Return the [x, y] coordinate for the center point of the cell that contains the specified text.  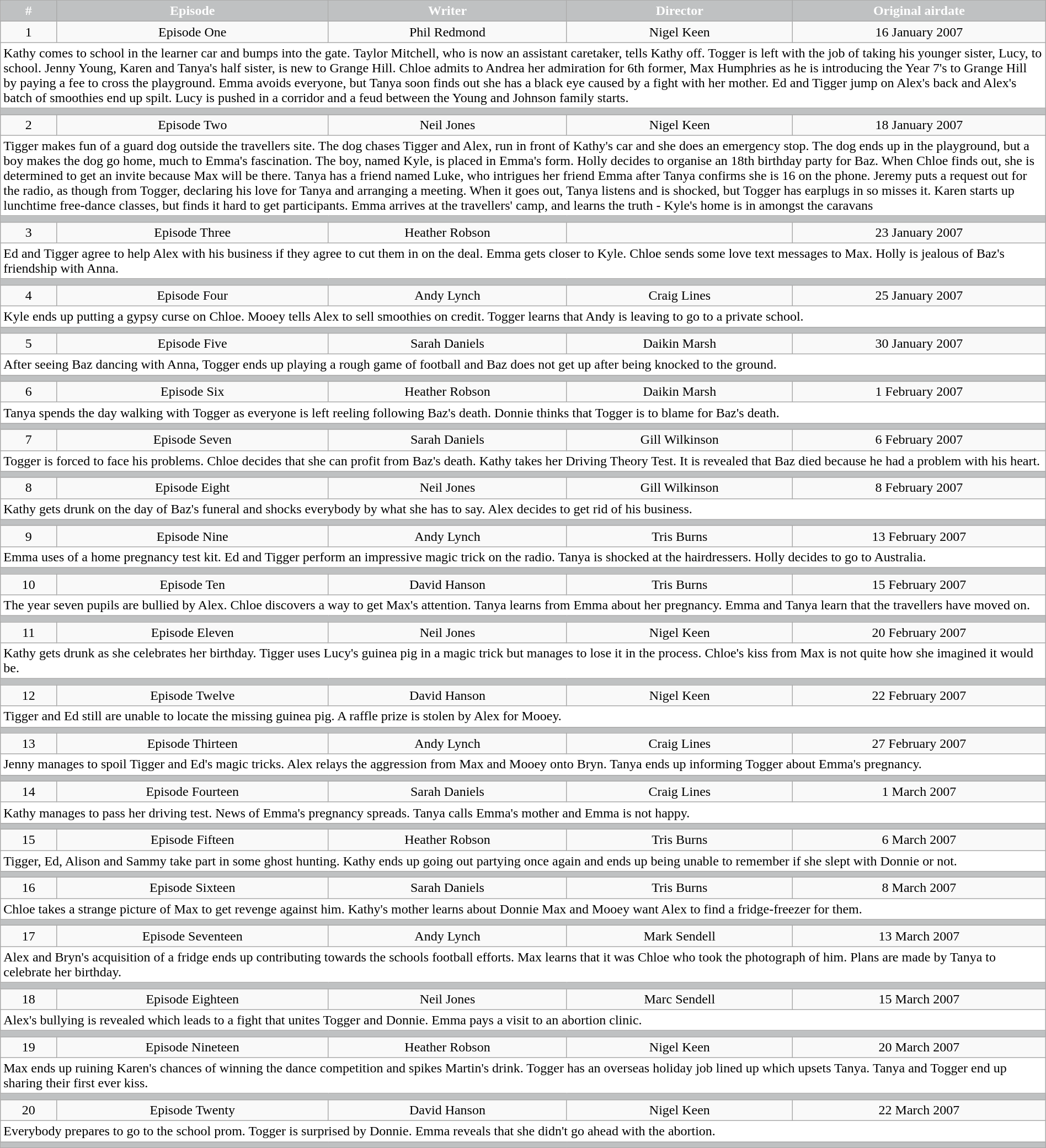
Episode Ten [193, 584]
25 January 2007 [919, 295]
Episode Nineteen [193, 1047]
22 March 2007 [919, 1110]
Episode Fifteen [193, 839]
Mark Sendell [680, 936]
18 January 2007 [919, 125]
Episode Eighteen [193, 999]
3 [29, 232]
Episode Three [193, 232]
8 [29, 488]
22 February 2007 [919, 695]
After seeing Baz dancing with Anna, Togger ends up playing a rough game of football and Baz does not get up after being knocked to the ground. [523, 365]
Episode Sixteen [193, 888]
30 January 2007 [919, 344]
Episode Five [193, 344]
27 February 2007 [919, 743]
6 March 2007 [919, 839]
16 [29, 888]
10 [29, 584]
15 February 2007 [919, 584]
Episode Six [193, 392]
Kathy manages to pass her driving test. News of Emma's pregnancy spreads. Tanya calls Emma's mother and Emma is not happy. [523, 812]
18 [29, 999]
19 [29, 1047]
12 [29, 695]
13 [29, 743]
Episode Nine [193, 536]
16 January 2007 [919, 32]
2 [29, 125]
Tanya spends the day walking with Togger as everyone is left reeling following Baz's death. Donnie thinks that Togger is to blame for Baz's death. [523, 413]
15 [29, 839]
Original airdate [919, 11]
Everybody prepares to go to the school prom. Togger is surprised by Donnie. Emma reveals that she didn't go ahead with the abortion. [523, 1131]
Marc Sendell [680, 999]
9 [29, 536]
Episode Fourteen [193, 791]
7 [29, 440]
Episode [193, 11]
5 [29, 344]
Episode Twelve [193, 695]
Phil Redmond [447, 32]
6 [29, 392]
8 February 2007 [919, 488]
20 February 2007 [919, 633]
Director [680, 11]
1 February 2007 [919, 392]
23 January 2007 [919, 232]
1 March 2007 [919, 791]
Episode Seventeen [193, 936]
17 [29, 936]
20 March 2007 [919, 1047]
11 [29, 633]
Episode Seven [193, 440]
# [29, 11]
13 February 2007 [919, 536]
Kathy gets drunk on the day of Baz's funeral and shocks everybody by what she has to say. Alex decides to get rid of his business. [523, 509]
Episode One [193, 32]
14 [29, 791]
Episode Thirteen [193, 743]
Writer [447, 11]
15 March 2007 [919, 999]
Episode Four [193, 295]
Episode Twenty [193, 1110]
4 [29, 295]
Episode Eight [193, 488]
Tigger and Ed still are unable to locate the missing guinea pig. A raffle prize is stolen by Alex for Mooey. [523, 716]
Episode Two [193, 125]
6 February 2007 [919, 440]
Alex's bullying is revealed which leads to a fight that unites Togger and Donnie. Emma pays a visit to an abortion clinic. [523, 1020]
1 [29, 32]
Episode Eleven [193, 633]
13 March 2007 [919, 936]
8 March 2007 [919, 888]
20 [29, 1110]
